Determine the [x, y] coordinate at the center of the cell enclosing the given text.  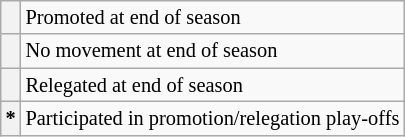
* [11, 118]
Promoted at end of season [213, 17]
Participated in promotion/relegation play-offs [213, 118]
Relegated at end of season [213, 85]
No movement at end of season [213, 51]
